Determine the (X, Y) coordinate at the center of the cell enclosing the given text.  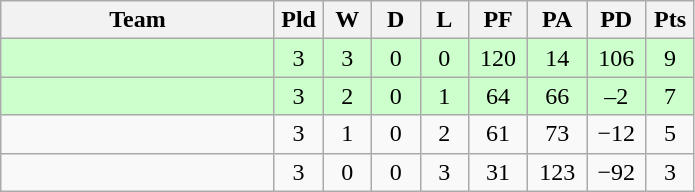
7 (670, 96)
−12 (616, 134)
9 (670, 58)
61 (498, 134)
L (444, 20)
106 (616, 58)
PD (616, 20)
31 (498, 172)
73 (558, 134)
Pld (298, 20)
123 (558, 172)
Pts (670, 20)
PA (558, 20)
W (348, 20)
64 (498, 96)
PF (498, 20)
14 (558, 58)
120 (498, 58)
D (396, 20)
66 (558, 96)
–2 (616, 96)
5 (670, 134)
Team (138, 20)
−92 (616, 172)
